Extract the [X, Y] coordinate from the center of the cell holding the provided text.  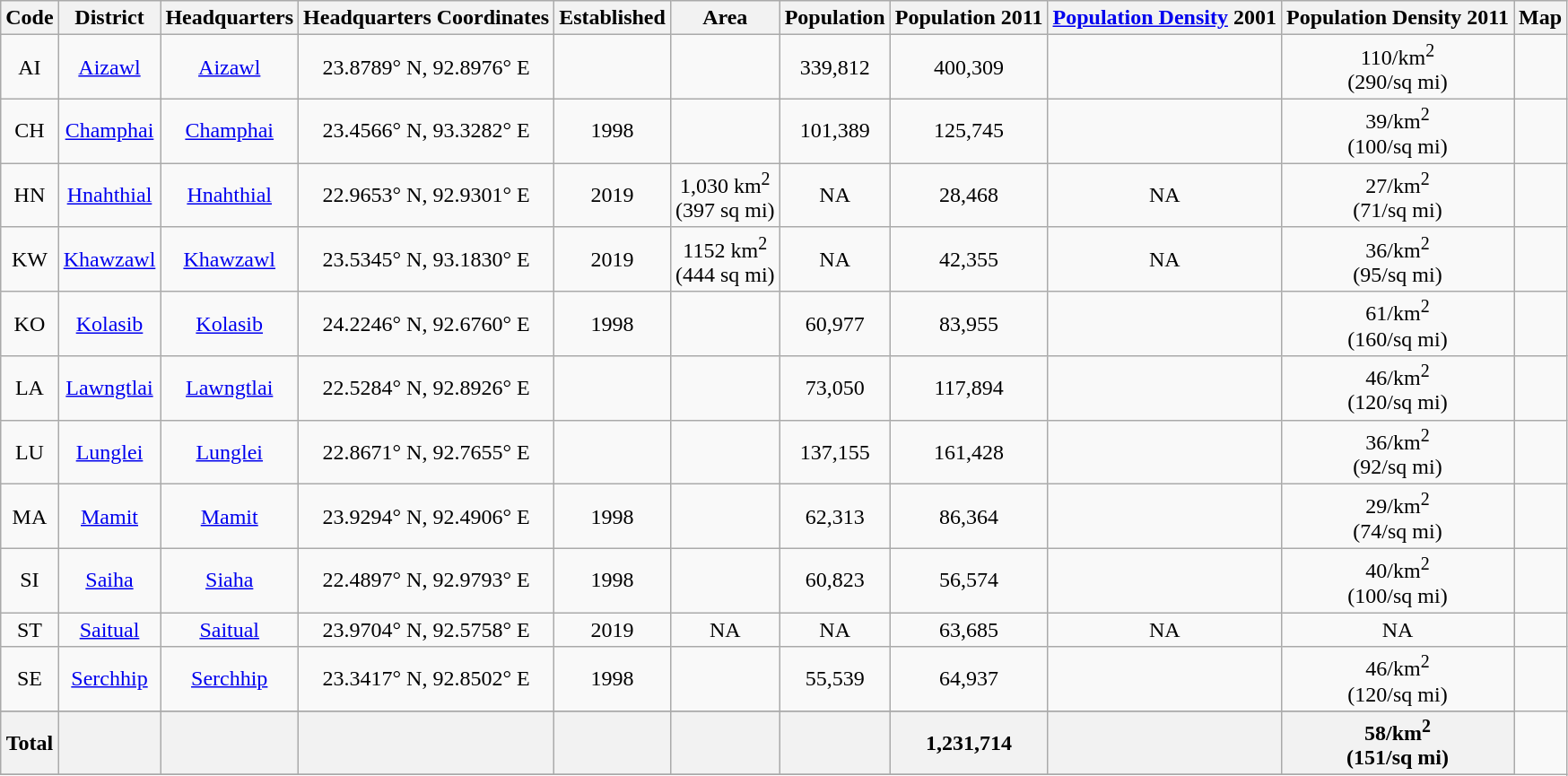
Population 2011 [969, 18]
40/km2(100/sq mi) [1398, 580]
LU [30, 452]
27/km2(71/sq mi) [1398, 196]
1,231,714 [969, 743]
Headquarters Coordinates [427, 18]
28,468 [969, 196]
56,574 [969, 580]
117,894 [969, 388]
23.9704° N, 92.5758° E [427, 630]
400,309 [969, 67]
AI [30, 67]
125,745 [969, 131]
Siaha [230, 580]
60,977 [834, 324]
86,364 [969, 517]
Total [30, 743]
SE [30, 679]
339,812 [834, 67]
64,937 [969, 679]
LA [30, 388]
58/km2(151/sq mi) [1398, 743]
Map [1541, 18]
Saiha [109, 580]
61/km2(160/sq mi) [1398, 324]
CH [30, 131]
SI [30, 580]
Headquarters [230, 18]
137,155 [834, 452]
73,050 [834, 388]
161,428 [969, 452]
23.5345° N, 93.1830° E [427, 259]
22.4897° N, 92.9793° E [427, 580]
101,389 [834, 131]
22.5284° N, 92.8926° E [427, 388]
24.2246° N, 92.6760° E [427, 324]
Population [834, 18]
23.4566° N, 93.3282° E [427, 131]
29/km2(74/sq mi) [1398, 517]
District [109, 18]
1152 km2(444 sq mi) [725, 259]
83,955 [969, 324]
36/km2(95/sq mi) [1398, 259]
Established [613, 18]
MA [30, 517]
Code [30, 18]
55,539 [834, 679]
HN [30, 196]
KO [30, 324]
Population Density 2011 [1398, 18]
62,313 [834, 517]
36/km2(92/sq mi) [1398, 452]
63,685 [969, 630]
42,355 [969, 259]
110/km2(290/sq mi) [1398, 67]
ST [30, 630]
22.8671° N, 92.7655° E [427, 452]
22.9653° N, 92.9301° E [427, 196]
KW [30, 259]
23.8789° N, 92.8976° E [427, 67]
1,030 km2(397 sq mi) [725, 196]
60,823 [834, 580]
39/km2(100/sq mi) [1398, 131]
23.3417° N, 92.8502° E [427, 679]
Area [725, 18]
Population Density 2001 [1164, 18]
23.9294° N, 92.4906° E [427, 517]
